Pinpoint the cell where the given text exists, returning its [x, y] midpoint coordinate. 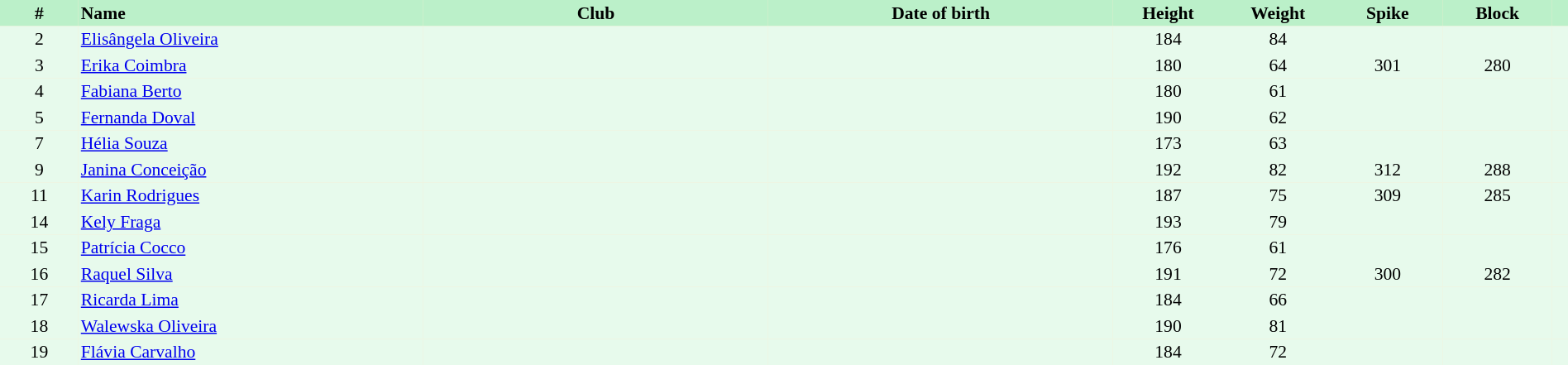
282 [1497, 274]
Club [595, 13]
18 [40, 326]
64 [1279, 65]
Ricarda Lima [251, 300]
312 [1388, 170]
11 [40, 195]
66 [1279, 300]
Hélia Souza [251, 144]
Date of birth [941, 13]
Weight [1279, 13]
Spike [1388, 13]
Patrícia Cocco [251, 248]
72 [1279, 274]
16 [40, 274]
17 [40, 300]
Janina Conceição [251, 170]
3 [40, 65]
75 [1279, 195]
Kely Fraga [251, 222]
Fernanda Doval [251, 118]
Karin Rodrigues [251, 195]
Block [1497, 13]
187 [1168, 195]
5 [40, 118]
Fabiana Berto [251, 91]
62 [1279, 118]
192 [1168, 170]
176 [1168, 248]
191 [1168, 274]
288 [1497, 170]
# [40, 13]
Erika Coimbra [251, 65]
63 [1279, 144]
300 [1388, 274]
193 [1168, 222]
Raquel Silva [251, 274]
309 [1388, 195]
15 [40, 248]
280 [1497, 65]
7 [40, 144]
81 [1279, 326]
Elisângela Oliveira [251, 40]
84 [1279, 40]
14 [40, 222]
9 [40, 170]
301 [1388, 65]
2 [40, 40]
Name [251, 13]
285 [1497, 195]
Height [1168, 13]
4 [40, 91]
82 [1279, 170]
Walewska Oliveira [251, 326]
173 [1168, 144]
79 [1279, 222]
